Return (x, y) of the center of cell containing provided text 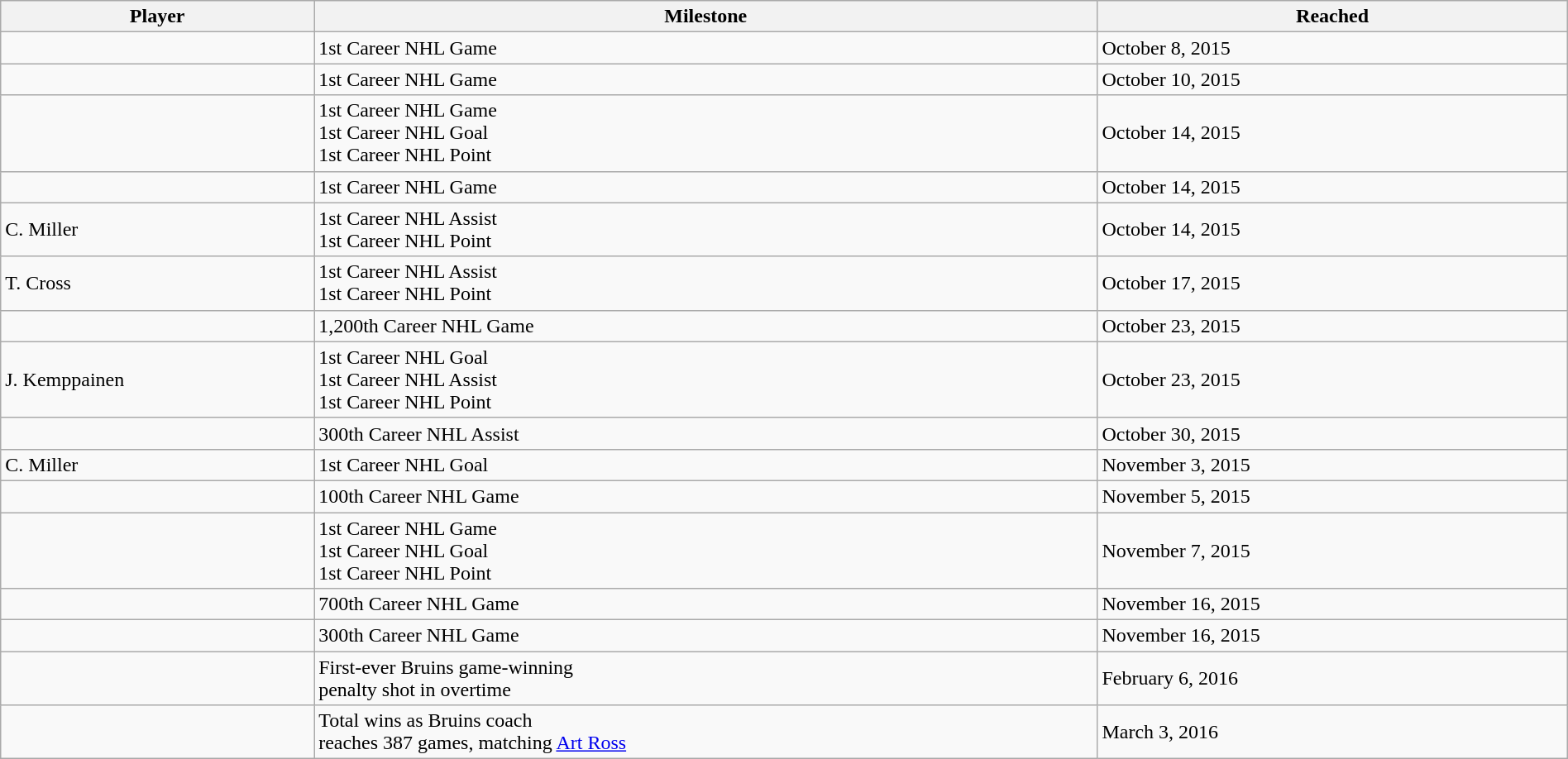
Total wins as Bruins coachreaches 387 games, matching Art Ross (706, 733)
1st Career NHL Goal1st Career NHL Assist1st Career NHL Point (706, 379)
October 30, 2015 (1332, 433)
300th Career NHL Assist (706, 433)
1,200th Career NHL Game (706, 326)
Player (157, 17)
300th Career NHL Game (706, 636)
November 5, 2015 (1332, 496)
October 17, 2015 (1332, 283)
T. Cross (157, 283)
700th Career NHL Game (706, 604)
First-ever Bruins game-winningpenalty shot in overtime (706, 678)
Reached (1332, 17)
October 10, 2015 (1332, 79)
Milestone (706, 17)
October 8, 2015 (1332, 48)
March 3, 2016 (1332, 733)
February 6, 2016 (1332, 678)
November 3, 2015 (1332, 465)
100th Career NHL Game (706, 496)
1st Career NHL Goal (706, 465)
November 7, 2015 (1332, 551)
J. Kemppainen (157, 379)
